Scan for the cell matching the given text and deliver its (X, Y) coordinate at center. 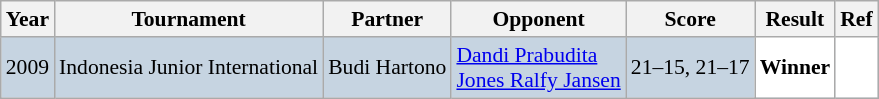
Dandi Prabudita Jones Ralfy Jansen (538, 68)
2009 (28, 68)
Year (28, 19)
Winner (796, 68)
Tournament (188, 19)
Ref (856, 19)
21–15, 21–17 (690, 68)
Result (796, 19)
Partner (387, 19)
Indonesia Junior International (188, 68)
Score (690, 19)
Budi Hartono (387, 68)
Opponent (538, 19)
